Detect which cell encompasses the target text, then output its [x, y] center coordinate. 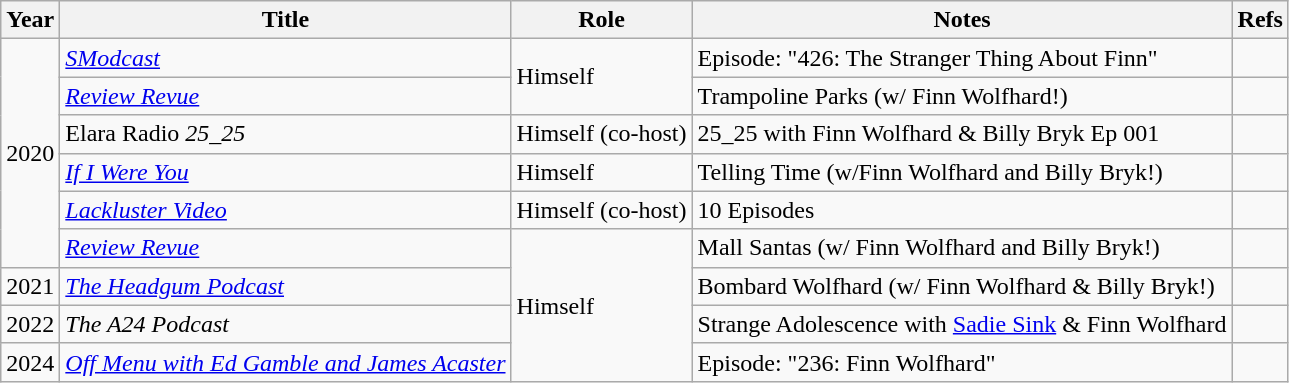
The A24 Podcast [286, 324]
10 Episodes [962, 210]
Role [602, 20]
Telling Time (w/Finn Wolfhard and Billy Bryk!) [962, 172]
SModcast [286, 58]
Elara Radio 25_25 [286, 134]
2021 [30, 286]
Refs [1260, 20]
Mall Santas (w/ Finn Wolfhard and Billy Bryk!) [962, 248]
Off Menu with Ed Gamble and James Acaster [286, 362]
Lackluster Video [286, 210]
Strange Adolescence with Sadie Sink & Finn Wolfhard [962, 324]
2024 [30, 362]
Notes [962, 20]
If I Were You [286, 172]
Episode: "236: Finn Wolfhard" [962, 362]
Episode: "426: The Stranger Thing About Finn" [962, 58]
Title [286, 20]
2022 [30, 324]
Bombard Wolfhard (w/ Finn Wolfhard & Billy Bryk!) [962, 286]
25_25 with Finn Wolfhard & Billy Bryk Ep 001 [962, 134]
2020 [30, 153]
Trampoline Parks (w/ Finn Wolfhard!) [962, 96]
The Headgum Podcast [286, 286]
Year [30, 20]
